Determine the (X, Y) coordinate at the center of the cell enclosing the given text.  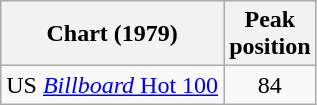
Peakposition (270, 34)
84 (270, 85)
Chart (1979) (112, 34)
US Billboard Hot 100 (112, 85)
